Find where the given text appears and provide that cell's center as [x, y] coordinate. 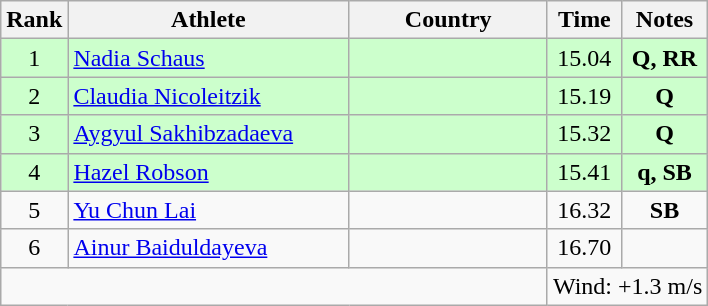
Yu Chun Lai [208, 210]
Hazel Robson [208, 172]
Athlete [208, 20]
Ainur Baiduldayeva [208, 248]
Rank [34, 20]
Claudia Nicoleitzik [208, 96]
15.41 [584, 172]
q, SB [664, 172]
Aygyul Sakhibzadaeva [208, 134]
1 [34, 58]
Country [448, 20]
Wind: +1.3 m/s [627, 286]
16.70 [584, 248]
Q, RR [664, 58]
15.04 [584, 58]
Time [584, 20]
2 [34, 96]
15.19 [584, 96]
16.32 [584, 210]
15.32 [584, 134]
6 [34, 248]
3 [34, 134]
4 [34, 172]
Notes [664, 20]
SB [664, 210]
5 [34, 210]
Nadia Schaus [208, 58]
